Find where the given text appears and provide that cell's center as [X, Y] coordinate. 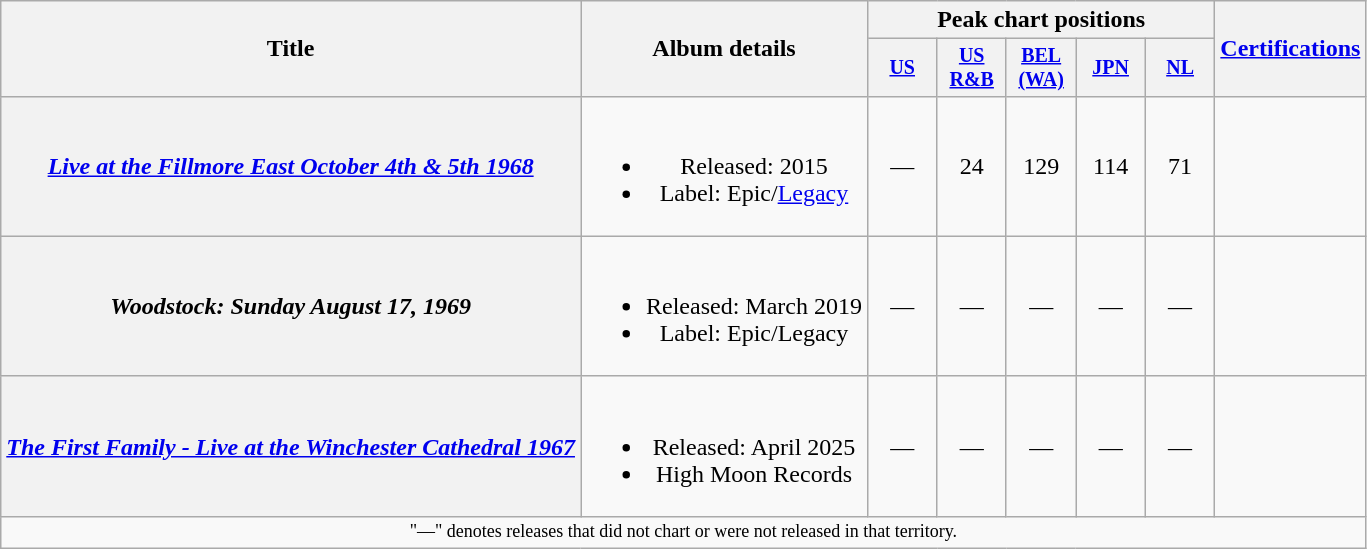
US [902, 68]
Peak chart positions [1040, 20]
Woodstock: Sunday August 17, 1969 [291, 306]
114 [1110, 166]
Released: April 2025High Moon Records [724, 446]
Released: March 2019Label: Epic/Legacy [724, 306]
NL [1180, 68]
JPN [1110, 68]
Certifications [1290, 49]
"—" denotes releases that did not chart or were not released in that territory. [684, 532]
Album details [724, 49]
BEL(WA) [1040, 68]
USR&B [972, 68]
Live at the Fillmore East October 4th & 5th 1968 [291, 166]
71 [1180, 166]
Released: 2015Label: Epic/Legacy [724, 166]
24 [972, 166]
The First Family - Live at the Winchester Cathedral 1967 [291, 446]
Title [291, 49]
129 [1040, 166]
